Output the (X, Y) coordinate of the center of the cell containing the given text.  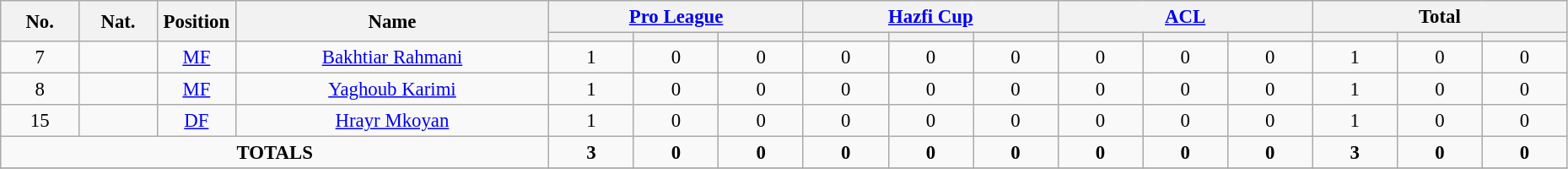
15 (40, 121)
Name (391, 21)
Total (1440, 17)
ACL (1185, 17)
8 (40, 90)
TOTALS (275, 153)
No. (40, 21)
DF (196, 121)
7 (40, 57)
Hrayr Mkoyan (391, 121)
Bakhtiar Rahmani (391, 57)
Pro League (676, 17)
Hazfi Cup (930, 17)
Nat. (118, 21)
Yaghoub Karimi (391, 90)
Position (196, 21)
